Pinpoint the cell where the given text exists, returning its (x, y) midpoint coordinate. 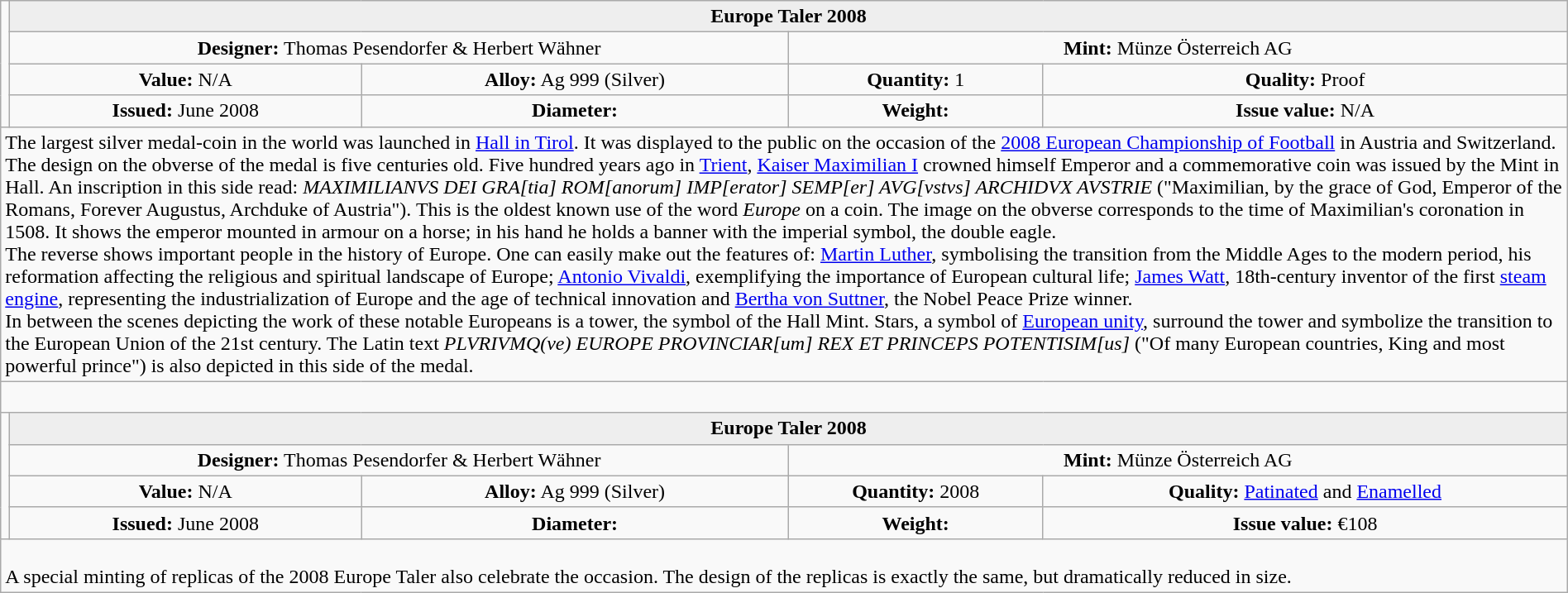
Quantity: 1 (915, 79)
Quality: Proof (1305, 79)
Quality: Patinated and Enamelled (1305, 491)
Quantity: 2008 (915, 491)
Issue value: €108 (1305, 523)
Issue value: N/A (1305, 111)
